Provide the (x, y) coordinate of the cell's center where the given text is located.  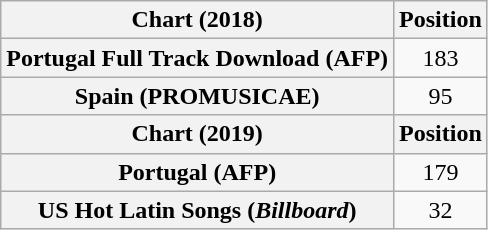
95 (441, 96)
Portugal Full Track Download (AFP) (198, 58)
32 (441, 210)
179 (441, 172)
183 (441, 58)
Spain (PROMUSICAE) (198, 96)
Portugal (AFP) (198, 172)
US Hot Latin Songs (Billboard) (198, 210)
Chart (2018) (198, 20)
Chart (2019) (198, 134)
